For the text-containing cell, return its midpoint in [x, y] coordinate format. 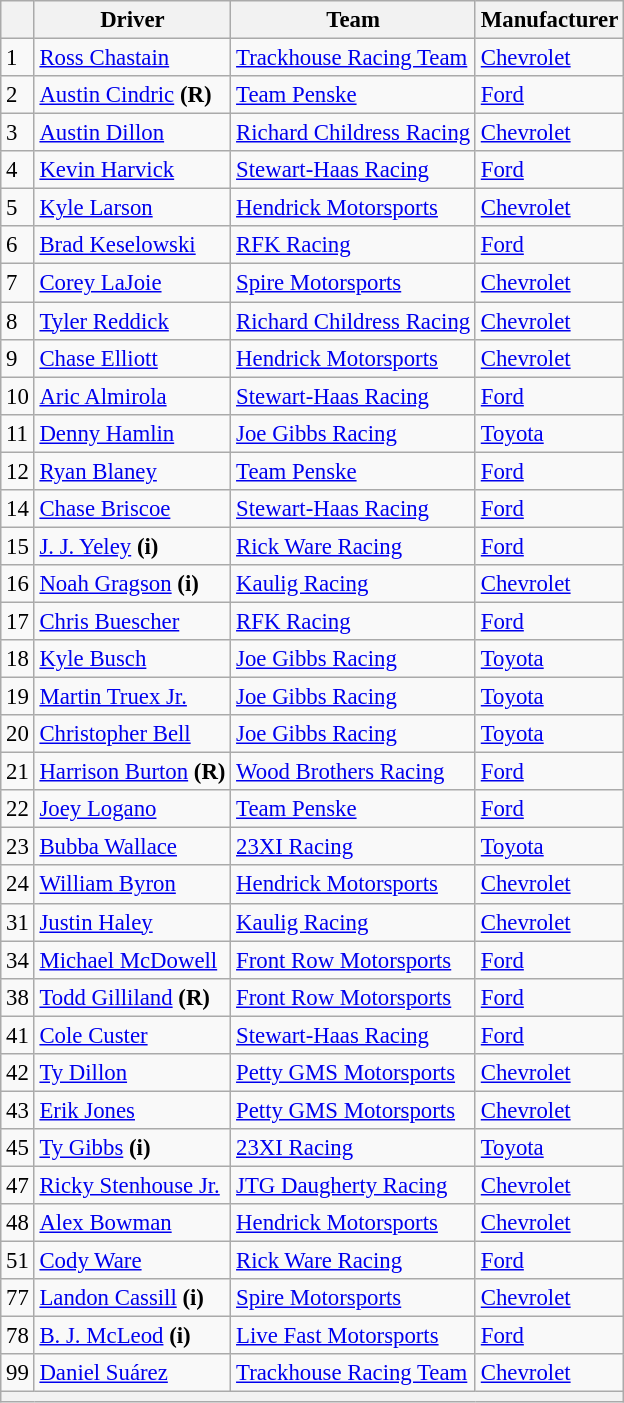
22 [18, 809]
Austin Dillon [132, 133]
Chase Elliott [132, 358]
8 [18, 321]
Ricky Stenhouse Jr. [132, 1185]
6 [18, 245]
17 [18, 621]
Martin Truex Jr. [132, 697]
Team [354, 20]
Ross Chastain [132, 58]
Todd Gilliland (R) [132, 997]
Brad Keselowski [132, 245]
Christopher Bell [132, 734]
Wood Brothers Racing [354, 772]
Driver [132, 20]
45 [18, 1148]
4 [18, 170]
41 [18, 1035]
Austin Cindric (R) [132, 95]
19 [18, 697]
Chase Briscoe [132, 509]
J. J. Yeley (i) [132, 546]
10 [18, 396]
Alex Bowman [132, 1223]
Aric Almirola [132, 396]
Corey LaJoie [132, 283]
Ty Gibbs (i) [132, 1148]
Live Fast Motorsports [354, 1336]
Kyle Larson [132, 208]
Ty Dillon [132, 1073]
5 [18, 208]
12 [18, 471]
Joey Logano [132, 809]
16 [18, 584]
21 [18, 772]
Noah Gragson (i) [132, 584]
Bubba Wallace [132, 847]
48 [18, 1223]
3 [18, 133]
Cole Custer [132, 1035]
Erik Jones [132, 1110]
2 [18, 95]
9 [18, 358]
38 [18, 997]
JTG Daugherty Racing [354, 1185]
Tyler Reddick [132, 321]
Harrison Burton (R) [132, 772]
Justin Haley [132, 922]
Manufacturer [549, 20]
Kevin Harvick [132, 170]
Ryan Blaney [132, 471]
Cody Ware [132, 1261]
51 [18, 1261]
43 [18, 1110]
23 [18, 847]
14 [18, 509]
7 [18, 283]
Chris Buescher [132, 621]
31 [18, 922]
24 [18, 885]
Denny Hamlin [132, 433]
47 [18, 1185]
Michael McDowell [132, 960]
Kyle Busch [132, 659]
Daniel Suárez [132, 1373]
Landon Cassill (i) [132, 1298]
20 [18, 734]
1 [18, 58]
15 [18, 546]
18 [18, 659]
11 [18, 433]
77 [18, 1298]
42 [18, 1073]
78 [18, 1336]
99 [18, 1373]
B. J. McLeod (i) [132, 1336]
34 [18, 960]
William Byron [132, 885]
